Output the (x, y) coordinate of the center of the cell containing the given text.  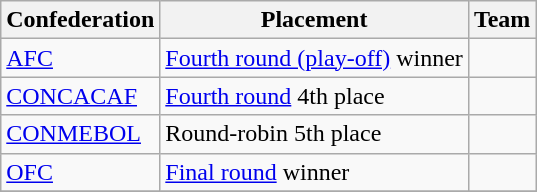
Fourth round (play-off) winner (314, 58)
Placement (314, 20)
Team (502, 20)
Round-robin 5th place (314, 134)
Final round winner (314, 172)
Fourth round 4th place (314, 96)
OFC (80, 172)
Confederation (80, 20)
AFC (80, 58)
CONMEBOL (80, 134)
CONCACAF (80, 96)
